Return (X, Y) of the center of cell containing provided text 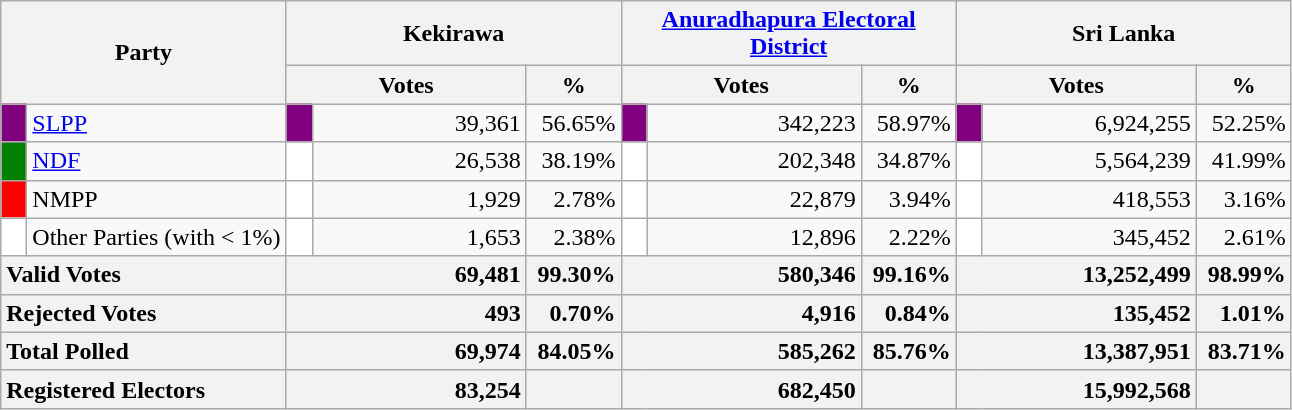
83.71% (1244, 351)
Total Polled (144, 351)
0.70% (574, 313)
682,450 (741, 389)
98.99% (1244, 275)
135,452 (1076, 313)
13,252,499 (1076, 275)
202,348 (754, 161)
13,387,951 (1076, 351)
Sri Lanka (1124, 34)
83,254 (406, 389)
2.61% (1244, 237)
Kekirawa (454, 34)
99.16% (908, 275)
3.94% (908, 199)
3.16% (1244, 199)
6,924,255 (1089, 123)
38.19% (574, 161)
22,879 (754, 199)
26,538 (419, 161)
2.78% (574, 199)
Valid Votes (144, 275)
2.38% (574, 237)
0.84% (908, 313)
4,916 (741, 313)
NDF (156, 161)
Other Parties (with < 1%) (156, 237)
1,929 (419, 199)
69,974 (406, 351)
Rejected Votes (144, 313)
56.65% (574, 123)
39,361 (419, 123)
Anuradhapura Electoral District (788, 34)
493 (406, 313)
418,553 (1089, 199)
41.99% (1244, 161)
SLPP (156, 123)
85.76% (908, 351)
Party (144, 52)
69,481 (406, 275)
Registered Electors (144, 389)
580,346 (741, 275)
58.97% (908, 123)
1.01% (1244, 313)
5,564,239 (1089, 161)
12,896 (754, 237)
84.05% (574, 351)
15,992,568 (1076, 389)
52.25% (1244, 123)
585,262 (741, 351)
2.22% (908, 237)
34.87% (908, 161)
NMPP (156, 199)
1,653 (419, 237)
342,223 (754, 123)
99.30% (574, 275)
345,452 (1089, 237)
